Pinpoint the cell where the given text exists, returning its [x, y] midpoint coordinate. 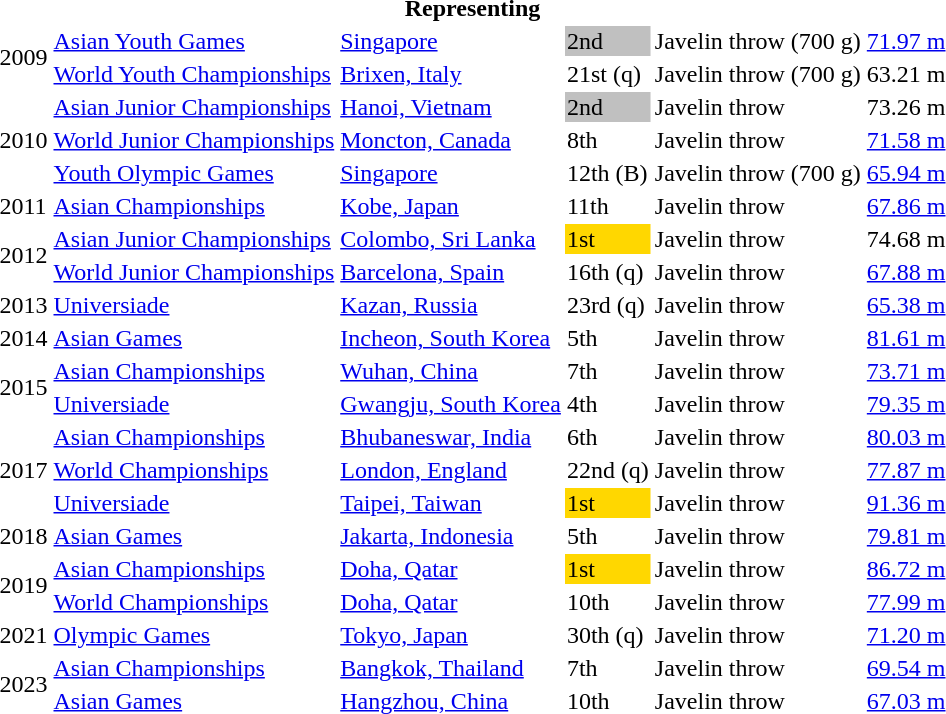
10th [608, 602]
23rd (q) [608, 305]
Moncton, Canada [451, 140]
Hanoi, Vietnam [451, 107]
Tokyo, Japan [451, 635]
4th [608, 404]
Brixen, Italy [451, 74]
Gwangju, South Korea [451, 404]
Kazan, Russia [451, 305]
6th [608, 437]
11th [608, 206]
Bhubaneswar, India [451, 437]
London, England [451, 470]
30th (q) [608, 635]
Colombo, Sri Lanka [451, 239]
Olympic Games [194, 635]
Jakarta, Indonesia [451, 536]
8th [608, 140]
Incheon, South Korea [451, 338]
Wuhan, China [451, 371]
World Youth Championships [194, 74]
Youth Olympic Games [194, 173]
Taipei, Taiwan [451, 503]
Kobe, Japan [451, 206]
Asian Youth Games [194, 41]
Barcelona, Spain [451, 272]
12th (B) [608, 173]
21st (q) [608, 74]
16th (q) [608, 272]
22nd (q) [608, 470]
Bangkok, Thailand [451, 668]
